Scan for the cell matching the given text and deliver its [x, y] coordinate at center. 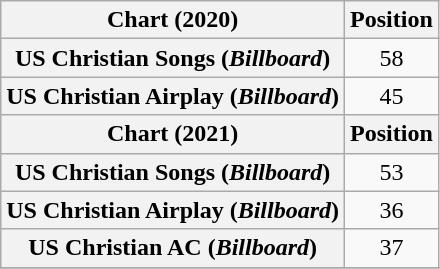
37 [392, 248]
53 [392, 172]
45 [392, 96]
58 [392, 58]
36 [392, 210]
US Christian AC (Billboard) [173, 248]
Chart (2021) [173, 134]
Chart (2020) [173, 20]
